Extract the (X, Y) coordinate from the center of the cell holding the provided text.  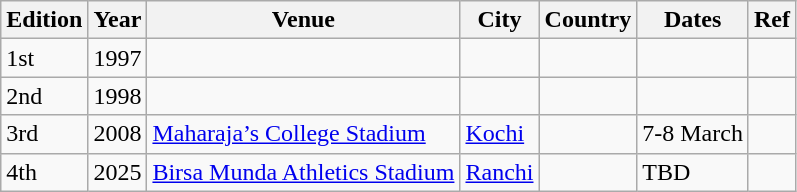
Ranchi (500, 172)
4th (44, 172)
Country (588, 20)
Maharaja’s College Stadium (304, 134)
City (500, 20)
Venue (304, 20)
Ref (772, 20)
Year (118, 20)
1998 (118, 96)
Kochi (500, 134)
Birsa Munda Athletics Stadium (304, 172)
Dates (693, 20)
1st (44, 58)
TBD (693, 172)
2008 (118, 134)
7-8 March (693, 134)
Edition (44, 20)
2025 (118, 172)
1997 (118, 58)
3rd (44, 134)
2nd (44, 96)
